Scan for the cell matching the given text and deliver its [x, y] coordinate at center. 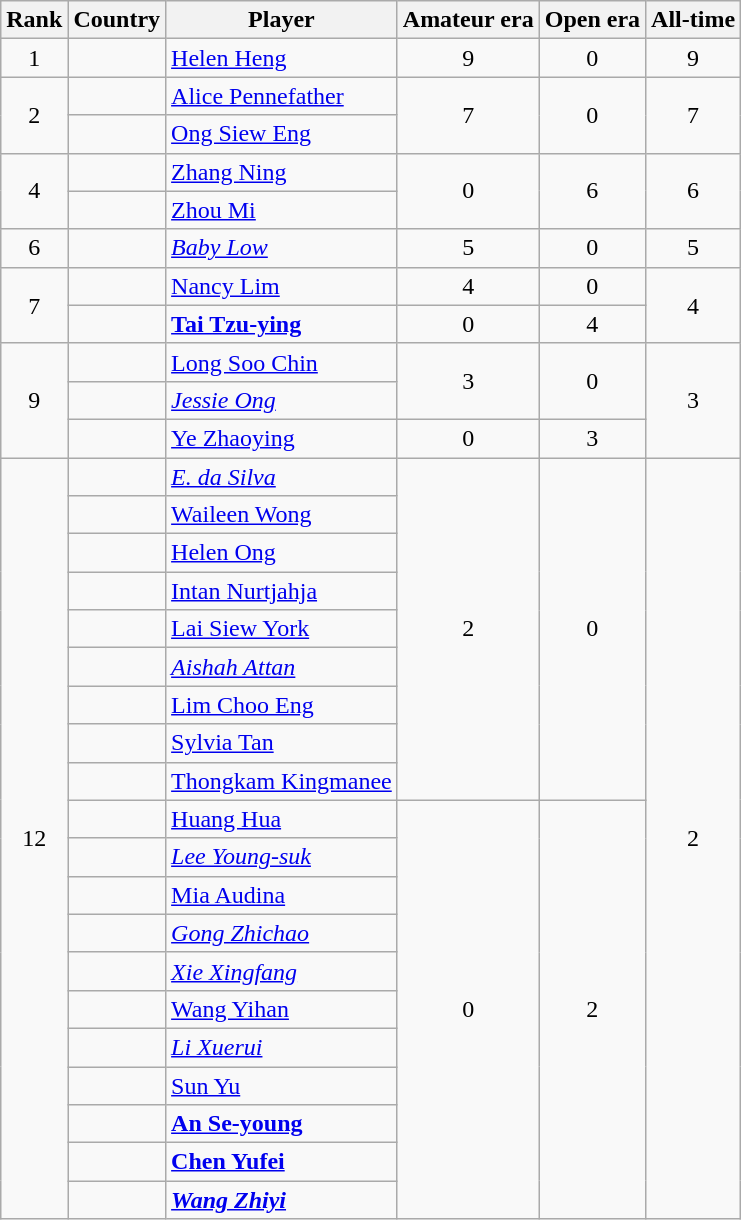
Li Xuerui [282, 1047]
E. da Silva [282, 477]
Sun Yu [282, 1085]
Tai Tzu-ying [282, 324]
Lim Choo Eng [282, 705]
Mia Audina [282, 895]
Player [282, 20]
Zhou Mi [282, 210]
Xie Xingfang [282, 971]
Jessie Ong [282, 400]
Waileen Wong [282, 515]
1 [34, 58]
Helen Ong [282, 553]
An Se-young [282, 1124]
Lee Young-suk [282, 857]
Gong Zhichao [282, 933]
All-time [694, 20]
Sylvia Tan [282, 743]
Thongkam Kingmanee [282, 781]
Rank [34, 20]
Zhang Ning [282, 172]
Intan Nurtjahja [282, 591]
Wang Zhiyi [282, 1200]
Lai Siew York [282, 629]
Helen Heng [282, 58]
Open era [592, 20]
Nancy Lim [282, 286]
Long Soo Chin [282, 362]
Wang Yihan [282, 1009]
12 [34, 838]
Amateur era [468, 20]
Ong Siew Eng [282, 134]
Chen Yufei [282, 1162]
Aishah Attan [282, 667]
Alice Pennefather [282, 96]
Baby Low [282, 248]
Ye Zhaoying [282, 438]
Huang Hua [282, 819]
Country [117, 20]
